Detect which cell encompasses the target text, then output its [x, y] center coordinate. 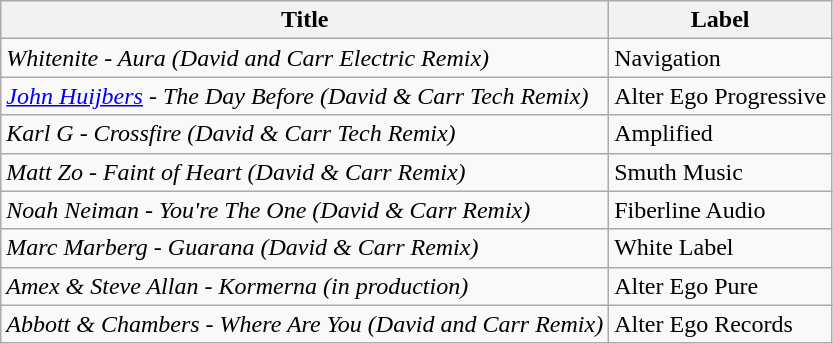
Whitenite - Aura (David and Carr Electric Remix) [305, 58]
Amplified [720, 134]
Navigation [720, 58]
Label [720, 20]
Fiberline Audio [720, 210]
Karl G - Crossfire (David & Carr Tech Remix) [305, 134]
Amex & Steve Allan - Kormerna (in production) [305, 286]
Marc Marberg - Guarana (David & Carr Remix) [305, 248]
Abbott & Chambers - Where Are You (David and Carr Remix) [305, 324]
Title [305, 20]
Alter Ego Records [720, 324]
Matt Zo - Faint of Heart (David & Carr Remix) [305, 172]
Alter Ego Progressive [720, 96]
Noah Neiman - You're The One (David & Carr Remix) [305, 210]
John Huijbers - The Day Before (David & Carr Tech Remix) [305, 96]
Alter Ego Pure [720, 286]
White Label [720, 248]
Smuth Music [720, 172]
